Capture the cell that displays the provided text and extract its [X, Y] central coordinate. 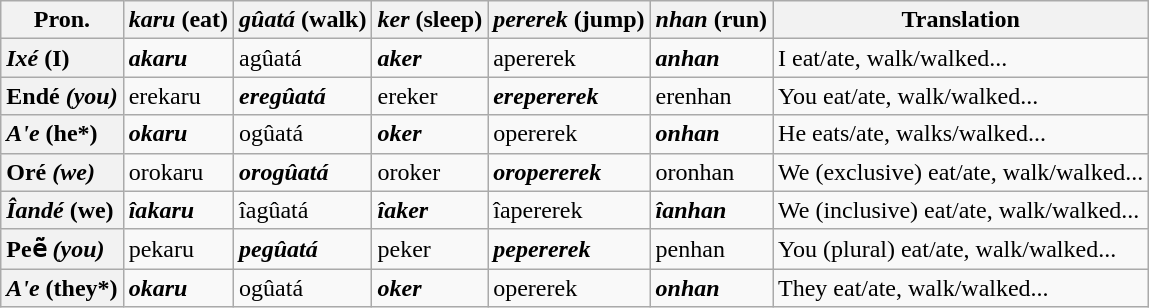
gûatá (walk) [303, 20]
îapererek [569, 210]
îaker [430, 210]
He eats/ate, walks/walked... [961, 134]
You eat/ate, walk/walked... [961, 96]
oropererek [569, 172]
A'e (they*) [62, 288]
peker [430, 249]
Îandé (we) [62, 210]
pererek (jump) [569, 20]
ker (sleep) [430, 20]
They eat/ate, walk/walked... [961, 288]
pegûatá [303, 249]
pekaru [178, 249]
îagûatá [303, 210]
îanhan [711, 210]
anhan [711, 58]
apererek [569, 58]
A'e (he*) [62, 134]
Peẽ (you) [62, 249]
eregûatá [303, 96]
agûatá [303, 58]
Ixé (I) [62, 58]
You (plural) eat/ate, walk/walked... [961, 249]
oroker [430, 172]
penhan [711, 249]
erekaru [178, 96]
erenhan [711, 96]
Endé (you) [62, 96]
aker [430, 58]
oronhan [711, 172]
Oré (we) [62, 172]
orogûatá [303, 172]
Translation [961, 20]
akaru [178, 58]
karu (eat) [178, 20]
orokaru [178, 172]
I eat/ate, walk/walked... [961, 58]
pepererek [569, 249]
erepererek [569, 96]
nhan (run) [711, 20]
îakaru [178, 210]
We (inclusive) eat/ate, walk/walked... [961, 210]
ereker [430, 96]
We (exclusive) eat/ate, walk/walked... [961, 172]
Pron. [62, 20]
